Return [x, y] of the center of cell containing provided text 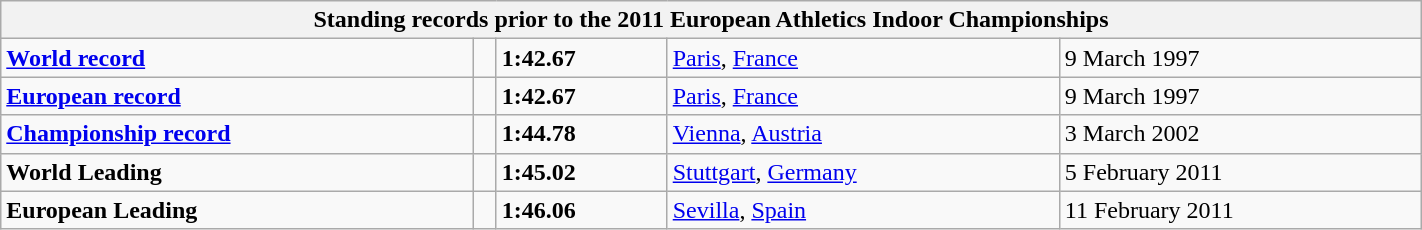
Stuttgart, Germany [863, 172]
5 February 2011 [1240, 172]
11 February 2011 [1240, 210]
World Leading [238, 172]
1:46.06 [582, 210]
1:45.02 [582, 172]
1:44.78 [582, 134]
Championship record [238, 134]
3 March 2002 [1240, 134]
Sevilla, Spain [863, 210]
European Leading [238, 210]
Standing records prior to the 2011 European Athletics Indoor Championships [711, 20]
World record [238, 58]
European record [238, 96]
Vienna, Austria [863, 134]
